Identify which cell holds the provided text, then report its [X, Y] central coordinate. 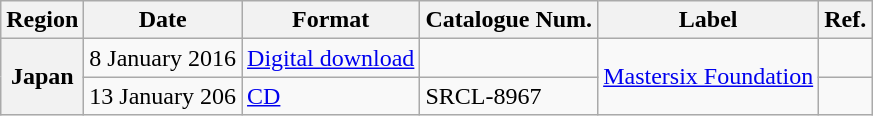
Ref. [846, 20]
Catalogue Num. [509, 20]
Label [708, 20]
Region [42, 20]
CD [331, 96]
8 January 2016 [163, 58]
Format [331, 20]
Digital download [331, 58]
Date [163, 20]
SRCL-8967 [509, 96]
13 January 206 [163, 96]
Japan [42, 77]
Mastersix Foundation [708, 77]
